Output the [x, y] coordinate of the center of the cell containing the given text.  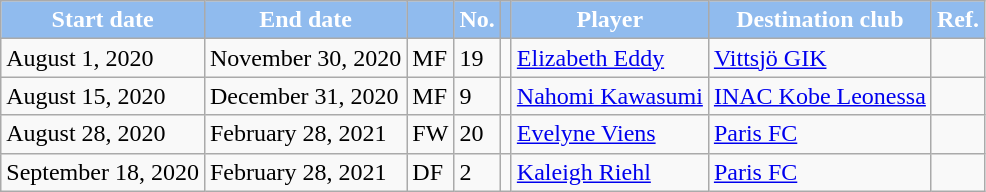
August 28, 2020 [103, 134]
August 15, 2020 [103, 96]
November 30, 2020 [305, 58]
Destination club [820, 20]
Start date [103, 20]
Elizabeth Eddy [610, 58]
Ref. [958, 20]
No. [477, 20]
DF [430, 172]
September 18, 2020 [103, 172]
Kaleigh Riehl [610, 172]
December 31, 2020 [305, 96]
20 [477, 134]
August 1, 2020 [103, 58]
Player [610, 20]
FW [430, 134]
2 [477, 172]
End date [305, 20]
19 [477, 58]
9 [477, 96]
INAC Kobe Leonessa [820, 96]
Vittsjö GIK [820, 58]
Nahomi Kawasumi [610, 96]
Evelyne Viens [610, 134]
